Identify which cell holds the provided text, then report its [x, y] central coordinate. 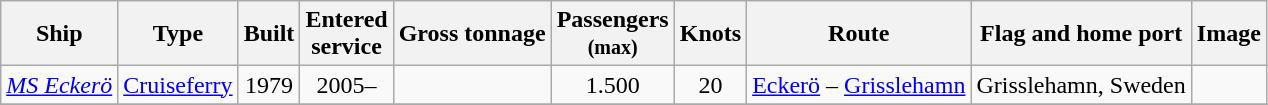
Route [859, 34]
Image [1228, 34]
2005– [346, 85]
Grisslehamn, Sweden [1081, 85]
Built [269, 34]
Passengers(max) [612, 34]
Type [178, 34]
Flag and home port [1081, 34]
1979 [269, 85]
MS Eckerö [60, 85]
Gross tonnage [472, 34]
20 [710, 85]
Knots [710, 34]
Cruiseferry [178, 85]
Eckerö – Grisslehamn [859, 85]
1.500 [612, 85]
Enteredservice [346, 34]
Ship [60, 34]
